Search for the cell housing the specified text and yield its [X, Y] center coordinate. 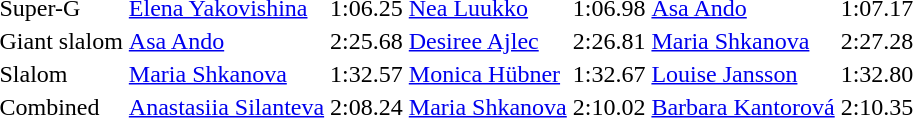
Louise Jansson [743, 74]
2:25.68 [367, 41]
Desiree Ajlec [488, 41]
Asa Ando [226, 41]
Monica Hübner [488, 74]
2:26.81 [609, 41]
1:32.57 [367, 74]
1:32.67 [609, 74]
